Capture the cell that displays the provided text and extract its [x, y] central coordinate. 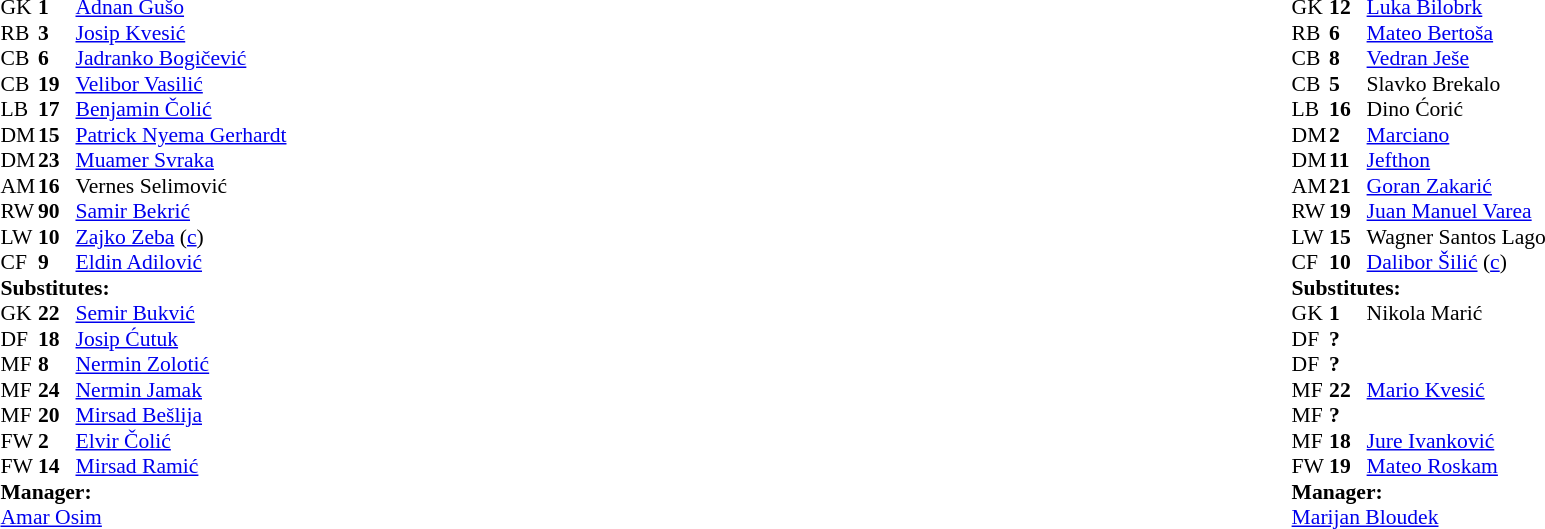
90 [57, 211]
Josip Kvesić [182, 33]
23 [57, 161]
Mirsad Ramić [182, 467]
21 [1348, 186]
Semir Bukvić [182, 313]
Nermin Zolotić [182, 365]
Mirsad Bešlija [182, 415]
Zajko Zeba (c) [182, 237]
14 [57, 467]
Velibor Vasilić [182, 84]
9 [57, 263]
Vernes Selimović [182, 186]
Samir Bekrić [182, 211]
Benjamin Čolić [182, 109]
1 [1348, 313]
Jadranko Bogičević [182, 59]
Manager: [143, 492]
Patrick Nyema Gerhardt [182, 135]
3 [57, 33]
Elvir Čolić [182, 441]
17 [57, 109]
24 [57, 390]
Josip Ćutuk [182, 339]
Eldin Adilović [182, 263]
20 [57, 415]
11 [1348, 161]
Substitutes: [143, 288]
Muamer Svraka [182, 161]
Nermin Jamak [182, 390]
5 [1348, 84]
